Output the (x, y) coordinate of the center of the cell containing the given text.  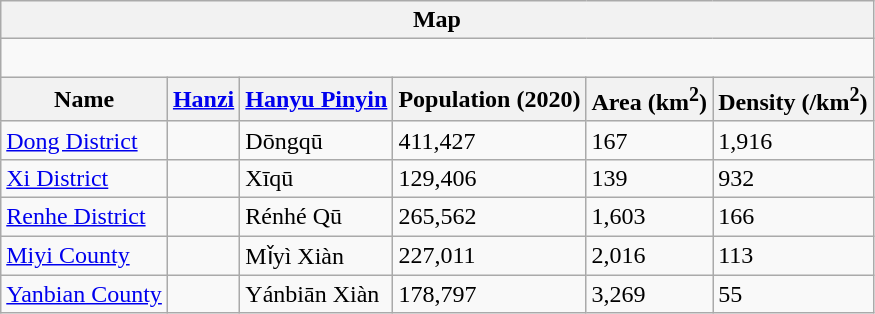
Hanyu Pinyin (316, 100)
932 (793, 178)
Xi District (84, 178)
Area (km2) (650, 100)
Density (/km2) (793, 100)
139 (650, 178)
Population (2020) (490, 100)
Rénhé Qū (316, 217)
3,269 (650, 294)
Name (84, 100)
2,016 (650, 256)
Dōngqū (316, 140)
Mǐyì Xiàn (316, 256)
167 (650, 140)
Yánbiān Xiàn (316, 294)
265,562 (490, 217)
227,011 (490, 256)
Xīqū (316, 178)
Renhe District (84, 217)
55 (793, 294)
Yanbian County (84, 294)
113 (793, 256)
1,916 (793, 140)
Dong District (84, 140)
129,406 (490, 178)
411,427 (490, 140)
Miyi County (84, 256)
166 (793, 217)
Map (437, 20)
178,797 (490, 294)
Hanzi (203, 100)
1,603 (650, 217)
